Return [x, y] of the center of cell containing provided text 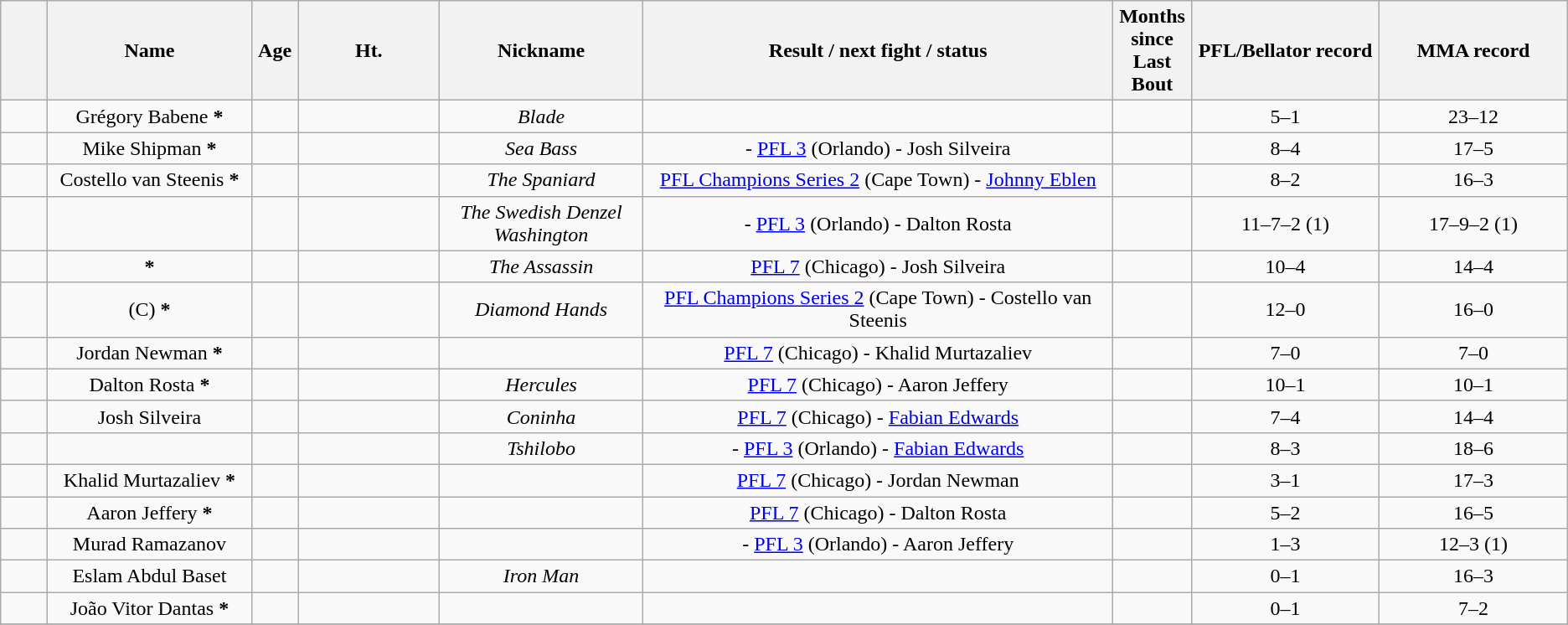
16–5 [1474, 512]
17–3 [1474, 480]
The Assassin [541, 266]
Costello van Steenis * [149, 180]
(C) * [149, 310]
Tshilobo [541, 448]
8–3 [1285, 448]
23–12 [1474, 116]
16–0 [1474, 310]
3–1 [1285, 480]
8–4 [1285, 148]
1–3 [1285, 545]
5–1 [1285, 116]
The Swedish Denzel Washington [541, 223]
Iron Man [541, 576]
PFL 7 (Chicago) - Khalid Murtazaliev [878, 353]
Khalid Murtazaliev * [149, 480]
PFL 7 (Chicago) - Aaron Jeffery [878, 385]
Sea Bass [541, 148]
João Vitor Dantas * [149, 608]
- PFL 3 (Orlando) - Aaron Jeffery [878, 545]
PFL Champions Series 2 (Cape Town) - Costello van Steenis [878, 310]
PFL 7 (Chicago) - Fabian Edwards [878, 416]
Eslam Abdul Baset [149, 576]
Diamond Hands [541, 310]
Josh Silveira [149, 416]
7–4 [1285, 416]
- PFL 3 (Orlando) - Josh Silveira [878, 148]
The Spaniard [541, 180]
Blade [541, 116]
Aaron Jeffery * [149, 512]
MMA record [1474, 50]
Ht. [369, 50]
- PFL 3 (Orlando) - Fabian Edwards [878, 448]
7–2 [1474, 608]
12–0 [1285, 310]
Nickname [541, 50]
Jordan Newman * [149, 353]
PFL 7 (Chicago) - Dalton Rosta [878, 512]
5–2 [1285, 512]
17–5 [1474, 148]
PFL 7 (Chicago) - Jordan Newman [878, 480]
Age [275, 50]
Murad Ramazanov [149, 545]
* [149, 266]
12–3 (1) [1474, 545]
Months since Last Bout [1153, 50]
PFL 7 (Chicago) - Josh Silveira [878, 266]
11–7–2 (1) [1285, 223]
PFL Champions Series 2 (Cape Town) - Johnny Eblen [878, 180]
Mike Shipman * [149, 148]
10–4 [1285, 266]
Coninha [541, 416]
PFL/Bellator record [1285, 50]
- PFL 3 (Orlando) - Dalton Rosta [878, 223]
Name [149, 50]
Grégory Babene * [149, 116]
Hercules [541, 385]
8–2 [1285, 180]
17–9–2 (1) [1474, 223]
Dalton Rosta * [149, 385]
Result / next fight / status [878, 50]
18–6 [1474, 448]
